Identify which cell holds the provided text, then report its (X, Y) central coordinate. 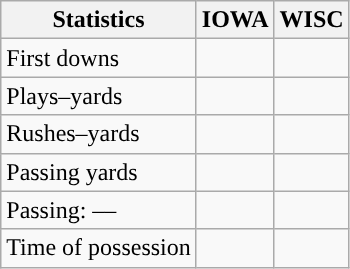
Plays–yards (99, 96)
Rushes–yards (99, 134)
Statistics (99, 20)
Passing: –– (99, 210)
Time of possession (99, 248)
First downs (99, 58)
IOWA (235, 20)
WISC (312, 20)
Passing yards (99, 172)
